Provide the (x, y) coordinate of the cell's center where the given text is located.  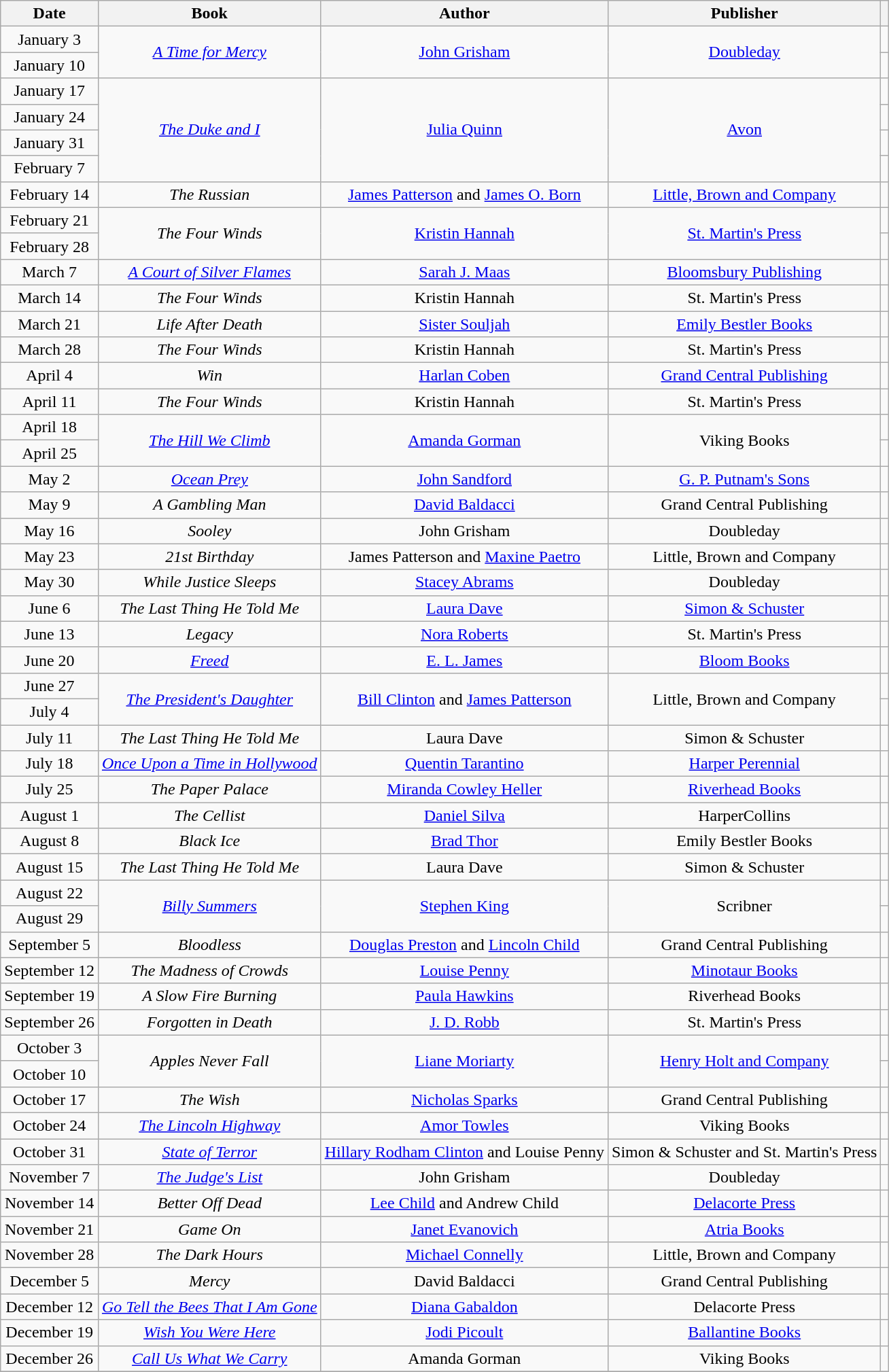
Diana Gabaldon (464, 1307)
March 14 (50, 298)
Avon (745, 130)
June 6 (50, 608)
May 23 (50, 557)
Ocean Prey (209, 479)
Daniel Silva (464, 815)
Louise Penny (464, 970)
Billy Summers (209, 906)
December 26 (50, 1358)
James Patterson and James O. Born (464, 194)
The Paper Palace (209, 790)
James Patterson and Maxine Paetro (464, 557)
November 14 (50, 1203)
The Madness of Crowds (209, 970)
January 31 (50, 143)
Bill Clinton and James Patterson (464, 699)
Atria Books (745, 1229)
A Court of Silver Flames (209, 272)
Sister Souljah (464, 324)
J. D. Robb (464, 1022)
May 30 (50, 582)
The Wish (209, 1100)
September 5 (50, 945)
Harlan Coben (464, 376)
Michael Connelly (464, 1255)
Game On (209, 1229)
The Dark Hours (209, 1255)
Hillary Rodham Clinton and Louise Penny (464, 1152)
Janet Evanovich (464, 1229)
Brad Thor (464, 841)
March 21 (50, 324)
May 9 (50, 505)
August 29 (50, 919)
Freed (209, 660)
The Russian (209, 194)
Simon & Schuster and St. Martin's Press (745, 1152)
Henry Holt and Company (745, 1061)
March 28 (50, 350)
February 28 (50, 246)
Minotaur Books (745, 970)
Quentin Tarantino (464, 764)
January 24 (50, 117)
September 12 (50, 970)
February 21 (50, 220)
Amor Towles (464, 1125)
June 13 (50, 634)
May 2 (50, 479)
Sarah J. Maas (464, 272)
July 18 (50, 764)
Publisher (745, 14)
October 10 (50, 1074)
The President's Daughter (209, 699)
Once Upon a Time in Hollywood (209, 764)
Miranda Cowley Heller (464, 790)
State of Terror (209, 1152)
21st Birthday (209, 557)
Stephen King (464, 906)
December 19 (50, 1333)
March 7 (50, 272)
December 5 (50, 1281)
HarperCollins (745, 815)
Nora Roberts (464, 634)
August 8 (50, 841)
Sooley (209, 531)
Legacy (209, 634)
July 25 (50, 790)
Forgotten in Death (209, 1022)
Bloodless (209, 945)
Paula Hawkins (464, 996)
G. P. Putnam's Sons (745, 479)
A Gambling Man (209, 505)
Mercy (209, 1281)
Nicholas Sparks (464, 1100)
Lee Child and Andrew Child (464, 1203)
August 22 (50, 893)
November 28 (50, 1255)
October 3 (50, 1048)
Win (209, 376)
April 4 (50, 376)
November 7 (50, 1178)
January 10 (50, 65)
April 18 (50, 427)
August 15 (50, 867)
Date (50, 14)
Life After Death (209, 324)
September 19 (50, 996)
Black Ice (209, 841)
The Lincoln Highway (209, 1125)
April 25 (50, 453)
October 24 (50, 1125)
July 11 (50, 737)
January 3 (50, 39)
Wish You Were Here (209, 1333)
February 14 (50, 194)
Book (209, 14)
John Sandford (464, 479)
April 11 (50, 402)
February 7 (50, 169)
Harper Perennial (745, 764)
September 26 (50, 1022)
Stacey Abrams (464, 582)
A Slow Fire Burning (209, 996)
June 20 (50, 660)
While Justice Sleeps (209, 582)
Go Tell the Bees That I Am Gone (209, 1307)
Better Off Dead (209, 1203)
October 31 (50, 1152)
June 27 (50, 686)
Ballantine Books (745, 1333)
January 17 (50, 91)
December 12 (50, 1307)
Scribner (745, 906)
Call Us What We Carry (209, 1358)
The Hill We Climb (209, 440)
Julia Quinn (464, 130)
Douglas Preston and Lincoln Child (464, 945)
The Duke and I (209, 130)
Author (464, 14)
August 1 (50, 815)
E. L. James (464, 660)
Liane Moriarty (464, 1061)
November 21 (50, 1229)
A Time for Mercy (209, 52)
The Judge's List (209, 1178)
Apples Never Fall (209, 1061)
Bloom Books (745, 660)
The Cellist (209, 815)
May 16 (50, 531)
July 4 (50, 711)
Jodi Picoult (464, 1333)
October 17 (50, 1100)
Bloomsbury Publishing (745, 272)
